Detect which cell encompasses the target text, then output its (X, Y) center coordinate. 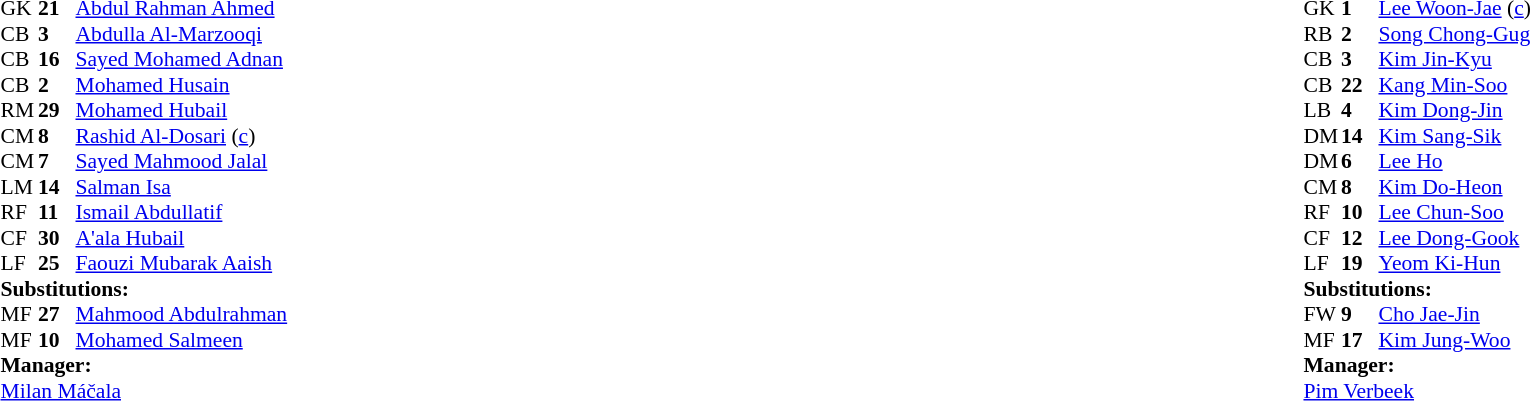
Substitutions: (144, 289)
30 (57, 238)
Sayed Mohamed Adnan (182, 59)
LM (19, 187)
Sayed Mahmood Jalal (182, 161)
11 (57, 213)
Salman Isa (182, 187)
22 (1360, 85)
A'ala Hubail (182, 238)
19 (1360, 263)
Ismail Abdullatif (182, 213)
RB (1322, 34)
Faouzi Mubarak Aaish (182, 263)
Mohamed Hubail (182, 111)
25 (57, 263)
FW (1322, 315)
Abdulla Al-Marzooqi (182, 34)
Mohamed Husain (182, 85)
16 (57, 59)
27 (57, 315)
Rashid Al-Dosari (c) (182, 136)
7 (57, 161)
Mahmood Abdulrahman (182, 315)
LB (1322, 111)
9 (1360, 315)
6 (1360, 161)
29 (57, 111)
4 (1360, 111)
RM (19, 111)
12 (1360, 238)
Mohamed Salmeen (182, 340)
17 (1360, 340)
Manager: (144, 365)
